Locate the cell with the specified text and output its [x, y] center coordinate. 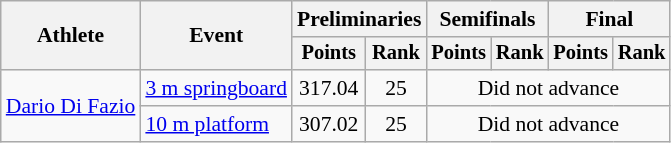
Preliminaries [359, 19]
Semifinals [487, 19]
Dario Di Fazio [71, 106]
10 m platform [216, 124]
307.02 [329, 124]
Athlete [71, 36]
317.04 [329, 88]
Final [609, 19]
Event [216, 36]
3 m springboard [216, 88]
